Identify which cell holds the provided text, then report its [x, y] central coordinate. 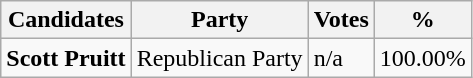
100.00% [422, 58]
Party [220, 20]
Candidates [66, 20]
n/a [341, 58]
% [422, 20]
Scott Pruitt [66, 58]
Votes [341, 20]
Republican Party [220, 58]
